From the cell containing the given text, extract its center point as [X, Y] coordinate. 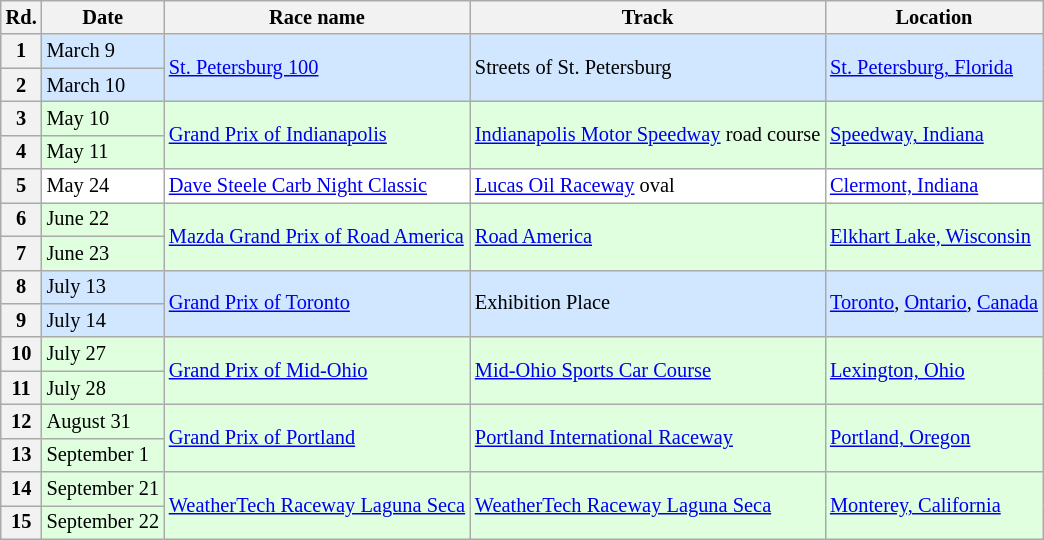
July 27 [103, 354]
3 [22, 118]
Lexington, Ohio [934, 370]
September 21 [103, 489]
15 [22, 522]
Grand Prix of Portland [317, 438]
Speedway, Indiana [934, 134]
September 22 [103, 522]
10 [22, 354]
May 11 [103, 152]
Clermont, Indiana [934, 186]
Lucas Oil Raceway oval [648, 186]
Mazda Grand Prix of Road America [317, 236]
July 13 [103, 287]
12 [22, 421]
May 24 [103, 186]
July 14 [103, 320]
July 28 [103, 388]
6 [22, 219]
Indianapolis Motor Speedway road course [648, 134]
Rd. [22, 17]
1 [22, 51]
2 [22, 85]
St. Petersburg 100 [317, 68]
Grand Prix of Indianapolis [317, 134]
Exhibition Place [648, 304]
14 [22, 489]
9 [22, 320]
11 [22, 388]
Grand Prix of Mid-Ohio [317, 370]
St. Petersburg, Florida [934, 68]
June 22 [103, 219]
Mid-Ohio Sports Car Course [648, 370]
Location [934, 17]
4 [22, 152]
March 10 [103, 85]
May 10 [103, 118]
Monterey, California [934, 506]
Portland, Oregon [934, 438]
7 [22, 253]
Portland International Raceway [648, 438]
June 23 [103, 253]
8 [22, 287]
Date [103, 17]
13 [22, 455]
Elkhart Lake, Wisconsin [934, 236]
Grand Prix of Toronto [317, 304]
Dave Steele Carb Night Classic [317, 186]
September 1 [103, 455]
Toronto, Ontario, Canada [934, 304]
August 31 [103, 421]
March 9 [103, 51]
Road America [648, 236]
Race name [317, 17]
Streets of St. Petersburg [648, 68]
Track [648, 17]
5 [22, 186]
